Determine the [x, y] coordinate at the center of the cell enclosing the given text.  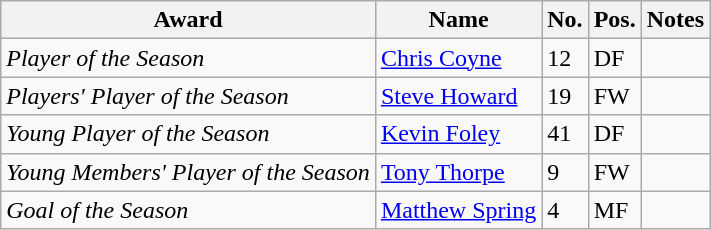
Players' Player of the Season [188, 96]
Award [188, 20]
41 [565, 134]
MF [614, 210]
Goal of the Season [188, 210]
Steve Howard [458, 96]
Young Members' Player of the Season [188, 172]
No. [565, 20]
Player of the Season [188, 58]
4 [565, 210]
Chris Coyne [458, 58]
Pos. [614, 20]
19 [565, 96]
9 [565, 172]
Notes [675, 20]
Tony Thorpe [458, 172]
12 [565, 58]
Matthew Spring [458, 210]
Name [458, 20]
Kevin Foley [458, 134]
Young Player of the Season [188, 134]
